Scan for the cell matching the given text and deliver its (X, Y) coordinate at center. 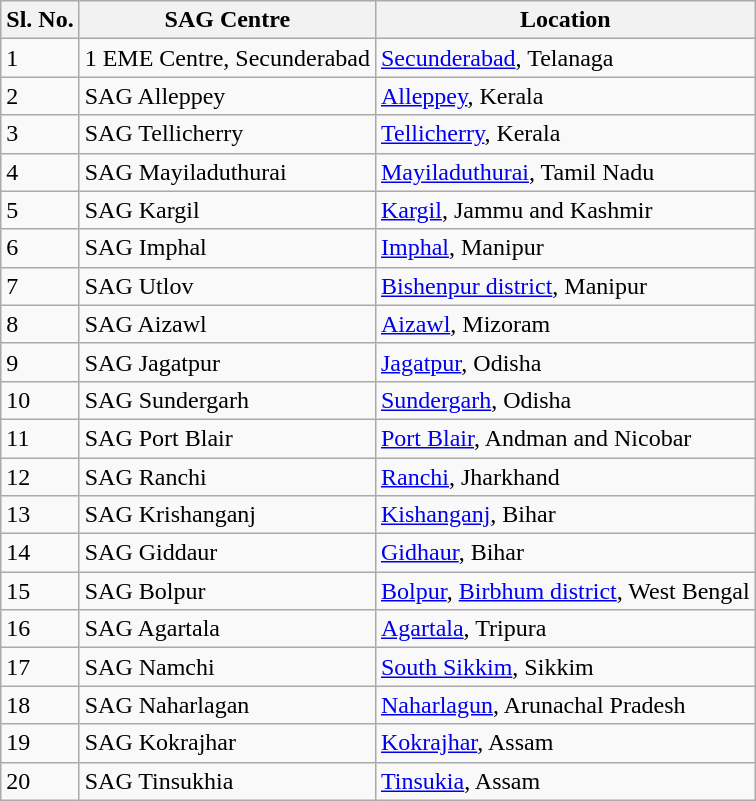
1 EME Centre, Secunderabad (227, 58)
10 (40, 400)
13 (40, 515)
SAG Giddaur (227, 553)
18 (40, 705)
12 (40, 477)
3 (40, 134)
Alleppey, Kerala (565, 96)
SAG Naharlagan (227, 705)
17 (40, 667)
Jagatpur, Odisha (565, 362)
19 (40, 743)
SAG Imphal (227, 248)
14 (40, 553)
SAG Kokrajhar (227, 743)
Gidhaur, Bihar (565, 553)
SAG Krishanganj (227, 515)
2 (40, 96)
South Sikkim, Sikkim (565, 667)
5 (40, 210)
Tellicherry, Kerala (565, 134)
7 (40, 286)
Kargil, Jammu and Kashmir (565, 210)
1 (40, 58)
SAG Jagatpur (227, 362)
Kishanganj, Bihar (565, 515)
4 (40, 172)
SAG Centre (227, 20)
Location (565, 20)
Kokrajhar, Assam (565, 743)
Ranchi, Jharkhand (565, 477)
Mayiladuthurai, Tamil Nadu (565, 172)
SAG Alleppey (227, 96)
SAG Aizawl (227, 324)
20 (40, 781)
SAG Kargil (227, 210)
Naharlagun, Arunachal Pradesh (565, 705)
Agartala, Tripura (565, 629)
SAG Utlov (227, 286)
SAG Sundergarh (227, 400)
SAG Mayiladuthurai (227, 172)
Imphal, Manipur (565, 248)
Sl. No. (40, 20)
9 (40, 362)
SAG Ranchi (227, 477)
SAG Tellicherry (227, 134)
Port Blair, Andman and Nicobar (565, 438)
Bolpur, Birbhum district, West Bengal (565, 591)
15 (40, 591)
Tinsukia, Assam (565, 781)
Secunderabad, Telanaga (565, 58)
16 (40, 629)
SAG Port Blair (227, 438)
Sundergarh, Odisha (565, 400)
Aizawl, Mizoram (565, 324)
6 (40, 248)
SAG Tinsukhia (227, 781)
SAG Agartala (227, 629)
8 (40, 324)
11 (40, 438)
SAG Bolpur (227, 591)
Bishenpur district, Manipur (565, 286)
SAG Namchi (227, 667)
